Output the (X, Y) coordinate of the center of the cell containing the given text.  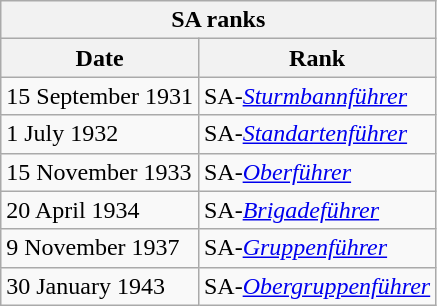
SA-Sturmbannführer (316, 96)
30 January 1943 (100, 286)
Rank (316, 58)
15 November 1933 (100, 172)
1 July 1932 (100, 134)
9 November 1937 (100, 248)
SA-Standartenführer (316, 134)
SA-Obergruppenführer (316, 286)
SA-Oberführer (316, 172)
Date (100, 58)
SA ranks (218, 20)
20 April 1934 (100, 210)
15 September 1931 (100, 96)
SA-Brigadeführer (316, 210)
SA-Gruppenführer (316, 248)
